Search for the cell housing the specified text and yield its (X, Y) center coordinate. 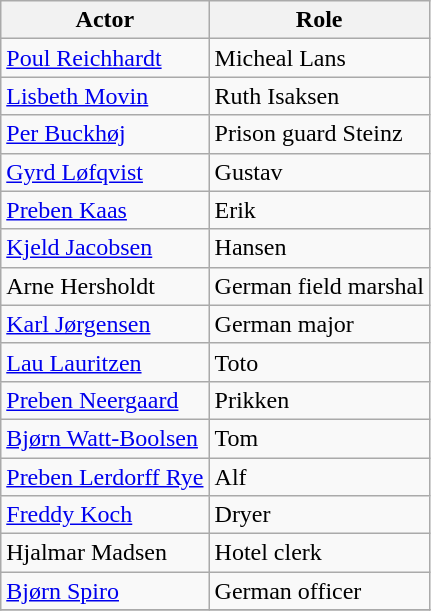
Dryer (319, 515)
German major (319, 324)
Per Buckhøj (105, 134)
German field marshal (319, 286)
German officer (319, 591)
Arne Hersholdt (105, 286)
Freddy Koch (105, 515)
Gustav (319, 172)
Hjalmar Madsen (105, 553)
Bjørn Watt-Boolsen (105, 438)
Karl Jørgensen (105, 324)
Preben Neergaard (105, 400)
Hansen (319, 248)
Alf (319, 477)
Actor (105, 20)
Lau Lauritzen (105, 362)
Prikken (319, 400)
Toto (319, 362)
Preben Kaas (105, 210)
Micheal Lans (319, 58)
Preben Lerdorff Rye (105, 477)
Tom (319, 438)
Gyrd Løfqvist (105, 172)
Erik (319, 210)
Hotel clerk (319, 553)
Prison guard Steinz (319, 134)
Kjeld Jacobsen (105, 248)
Ruth Isaksen (319, 96)
Lisbeth Movin (105, 96)
Role (319, 20)
Bjørn Spiro (105, 591)
Poul Reichhardt (105, 58)
